Scan for the cell matching the given text and deliver its [X, Y] coordinate at center. 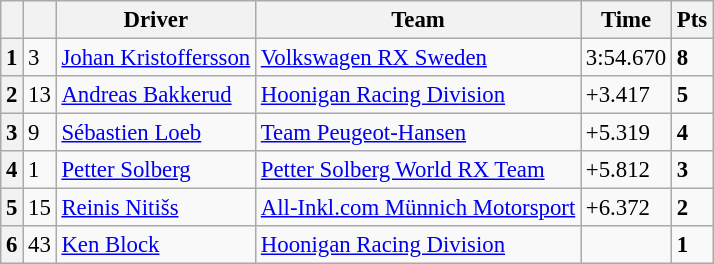
+6.372 [626, 208]
Volkswagen RX Sweden [418, 58]
+3.417 [626, 95]
9 [40, 133]
Andreas Bakkerud [156, 95]
Team [418, 20]
Driver [156, 20]
Petter Solberg World RX Team [418, 170]
Pts [692, 20]
+5.319 [626, 133]
Johan Kristoffersson [156, 58]
All-Inkl.com Münnich Motorsport [418, 208]
Time [626, 20]
+5.812 [626, 170]
Team Peugeot-Hansen [418, 133]
6 [12, 245]
8 [692, 58]
43 [40, 245]
3:54.670 [626, 58]
Sébastien Loeb [156, 133]
Reinis Nitišs [156, 208]
13 [40, 95]
15 [40, 208]
Ken Block [156, 245]
Petter Solberg [156, 170]
